Search for the cell housing the specified text and yield its [X, Y] center coordinate. 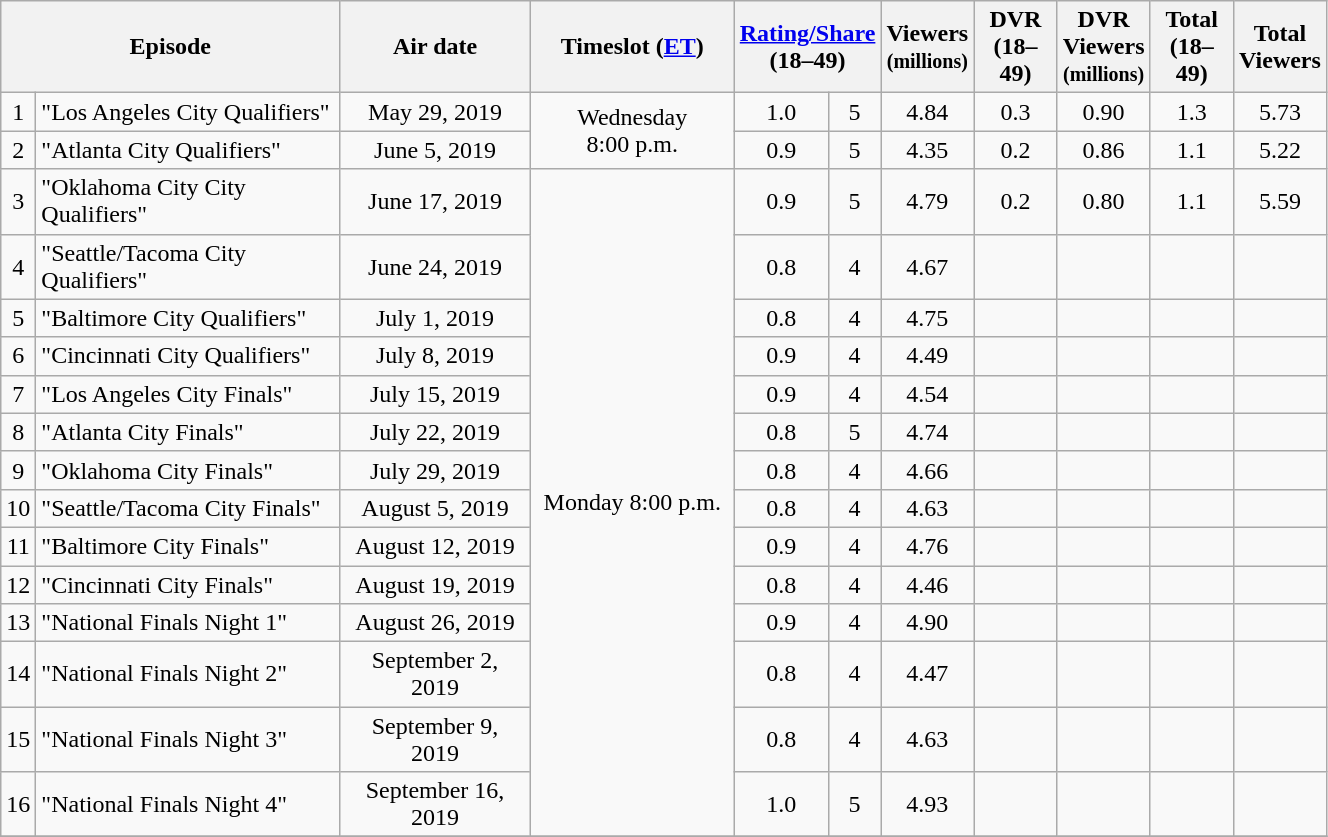
3 [18, 202]
August 5, 2019 [435, 508]
August 19, 2019 [435, 585]
"National Finals Night 4" [188, 804]
June 17, 2019 [435, 202]
"Los Angeles City Qualifiers" [188, 112]
Total(18–49) [1192, 47]
11 [18, 546]
Viewers(millions) [928, 47]
12 [18, 585]
0.3 [1016, 112]
July 8, 2019 [435, 356]
Wednesday 8:00 p.m. [632, 131]
"Cincinnati City Qualifiers" [188, 356]
1.3 [1192, 112]
"Atlanta City Qualifiers" [188, 150]
4.75 [928, 318]
16 [18, 804]
Air date [435, 47]
13 [18, 623]
9 [18, 470]
"National Finals Night 3" [188, 740]
Monday 8:00 p.m. [632, 503]
May 29, 2019 [435, 112]
5.22 [1280, 150]
Timeslot (ET) [632, 47]
0.90 [1104, 112]
"Seattle/Tacoma City Finals" [188, 508]
July 29, 2019 [435, 470]
4.84 [928, 112]
4.76 [928, 546]
7 [18, 394]
"Seattle/Tacoma City Qualifiers" [188, 266]
4.74 [928, 432]
August 26, 2019 [435, 623]
"Baltimore City Finals" [188, 546]
"Oklahoma City Finals" [188, 470]
4.67 [928, 266]
4.90 [928, 623]
DVR(18–49) [1016, 47]
"Los Angeles City Finals" [188, 394]
4.93 [928, 804]
July 22, 2019 [435, 432]
July 15, 2019 [435, 394]
4.47 [928, 674]
5.59 [1280, 202]
September 2, 2019 [435, 674]
"Oklahoma City City Qualifiers" [188, 202]
5.73 [1280, 112]
4.54 [928, 394]
August 12, 2019 [435, 546]
0.80 [1104, 202]
June 5, 2019 [435, 150]
4.66 [928, 470]
1 [18, 112]
Rating/Share(18–49) [808, 47]
June 24, 2019 [435, 266]
"Baltimore City Qualifiers" [188, 318]
4.46 [928, 585]
4.49 [928, 356]
15 [18, 740]
0.86 [1104, 150]
4.35 [928, 150]
"Cincinnati City Finals" [188, 585]
6 [18, 356]
4.79 [928, 202]
8 [18, 432]
2 [18, 150]
TotalViewers [1280, 47]
"National Finals Night 2" [188, 674]
14 [18, 674]
DVRViewers(millions) [1104, 47]
"National Finals Night 1" [188, 623]
September 16, 2019 [435, 804]
Episode [170, 47]
10 [18, 508]
"Atlanta City Finals" [188, 432]
July 1, 2019 [435, 318]
September 9, 2019 [435, 740]
